Locate the cell with the specified text and output its [x, y] center coordinate. 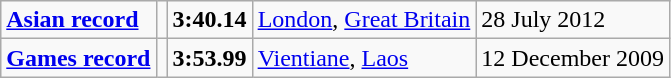
12 December 2009 [573, 58]
Games record [78, 58]
28 July 2012 [573, 20]
3:53.99 [210, 58]
Vientiane, Laos [364, 58]
London, Great Britain [364, 20]
3:40.14 [210, 20]
Asian record [78, 20]
